Locate the cell with the specified text and output its (X, Y) center coordinate. 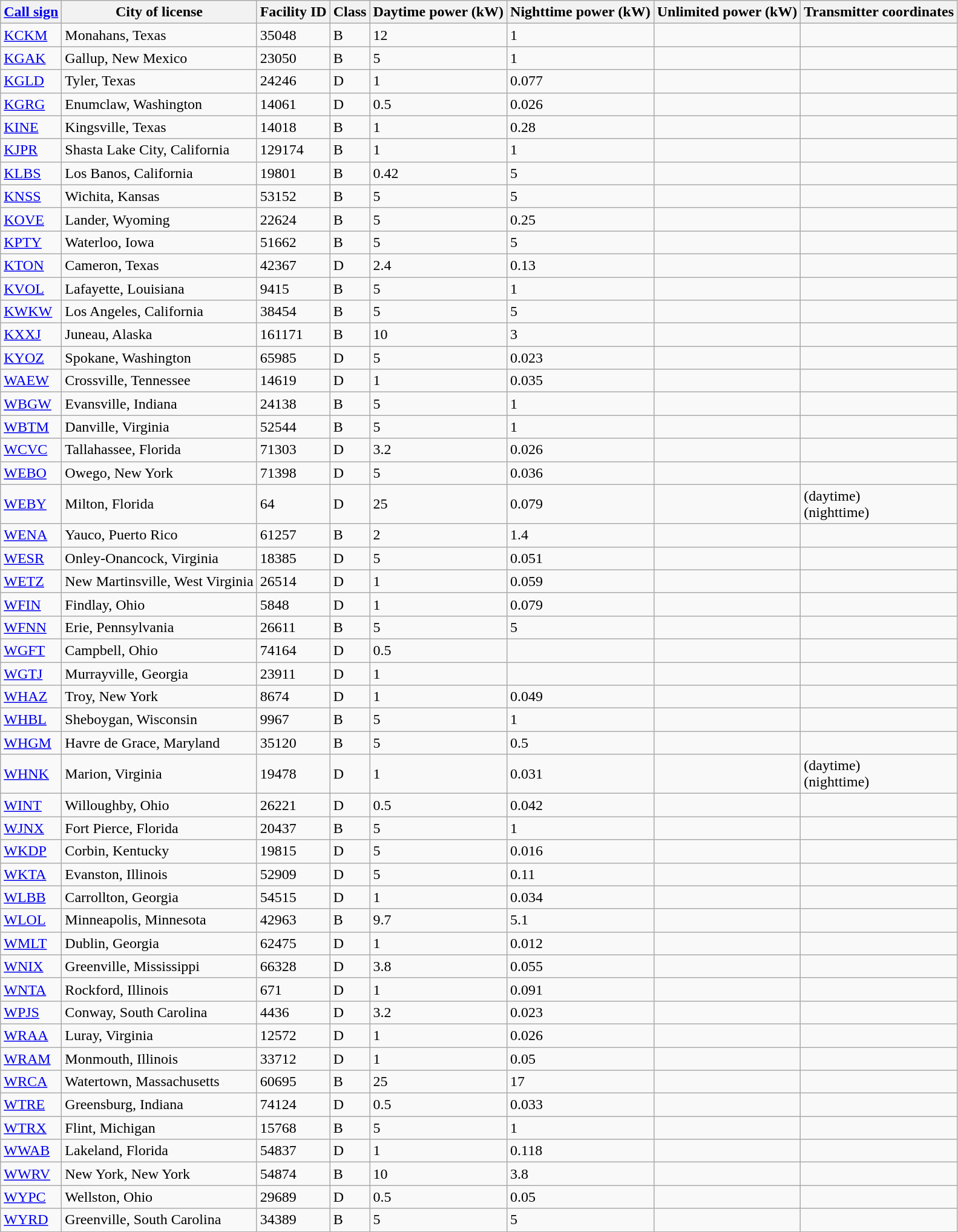
Carrollton, Georgia (159, 897)
WGFT (31, 650)
Owego, New York (159, 473)
Corbin, Kentucky (159, 851)
KNSS (31, 196)
Monmouth, Illinois (159, 1059)
0.049 (581, 697)
33712 (293, 1059)
5.1 (581, 920)
38454 (293, 312)
62475 (293, 943)
WKDP (31, 851)
60695 (293, 1082)
Enumclaw, Washington (159, 104)
WEBY (31, 504)
WETZ (31, 581)
19478 (293, 774)
WKTA (31, 874)
19801 (293, 173)
65985 (293, 358)
WYPC (31, 1197)
Evanston, Illinois (159, 874)
0.035 (581, 381)
Spokane, Washington (159, 358)
KPTY (31, 242)
City of license (159, 12)
0.042 (581, 805)
Los Angeles, California (159, 312)
Tallahassee, Florida (159, 450)
9.7 (438, 920)
9415 (293, 289)
KLBS (31, 173)
Unlimited power (kW) (727, 12)
New Martinsville, West Virginia (159, 581)
Cameron, Texas (159, 265)
WTRX (31, 1128)
0.034 (581, 897)
Call sign (31, 12)
WNTA (31, 989)
WFNN (31, 627)
161171 (293, 335)
Tyler, Texas (159, 81)
KINE (31, 127)
WGTJ (31, 674)
Greenville, Mississippi (159, 966)
42367 (293, 265)
Wichita, Kansas (159, 196)
KVOL (31, 289)
Shasta Lake City, California (159, 150)
35120 (293, 743)
Findlay, Ohio (159, 604)
14619 (293, 381)
Campbell, Ohio (159, 650)
51662 (293, 242)
2.4 (438, 265)
Minneapolis, Minnesota (159, 920)
17 (581, 1082)
Kingsville, Texas (159, 127)
WRAM (31, 1059)
23050 (293, 58)
35048 (293, 35)
15768 (293, 1128)
23911 (293, 674)
WRCA (31, 1082)
42963 (293, 920)
26221 (293, 805)
4436 (293, 1012)
671 (293, 989)
0.25 (581, 219)
Lakeland, Florida (159, 1151)
Nighttime power (kW) (581, 12)
Los Banos, California (159, 173)
54515 (293, 897)
Danville, Virginia (159, 427)
WHNK (31, 774)
0.012 (581, 943)
1.4 (581, 535)
0.077 (581, 81)
KXXJ (31, 335)
Murrayville, Georgia (159, 674)
Flint, Michigan (159, 1128)
0.13 (581, 265)
Monahans, Texas (159, 35)
New York, New York (159, 1174)
KCKM (31, 35)
0.031 (581, 774)
Watertown, Massachusetts (159, 1082)
WHAZ (31, 697)
KJPR (31, 150)
2 (438, 535)
9967 (293, 720)
53152 (293, 196)
WBGW (31, 404)
0.091 (581, 989)
Fort Pierce, Florida (159, 828)
8674 (293, 697)
24138 (293, 404)
Greensburg, Indiana (159, 1105)
Sheboygan, Wisconsin (159, 720)
0.033 (581, 1105)
3 (581, 335)
Facility ID (293, 12)
Troy, New York (159, 697)
26514 (293, 581)
0.118 (581, 1151)
54837 (293, 1151)
WCVC (31, 450)
0.28 (581, 127)
0.055 (581, 966)
0.036 (581, 473)
KTON (31, 265)
Rockford, Illinois (159, 989)
71398 (293, 473)
WWRV (31, 1174)
Yauco, Puerto Rico (159, 535)
24246 (293, 81)
KYOZ (31, 358)
Dublin, Georgia (159, 943)
Juneau, Alaska (159, 335)
Wellston, Ohio (159, 1197)
71303 (293, 450)
WBTM (31, 427)
WHBL (31, 720)
WYRD (31, 1220)
74164 (293, 650)
Daytime power (kW) (438, 12)
Evansville, Indiana (159, 404)
52544 (293, 427)
WMLT (31, 943)
WLBB (31, 897)
26611 (293, 627)
Greenville, South Carolina (159, 1220)
Crossville, Tennessee (159, 381)
WENA (31, 535)
12572 (293, 1035)
0.059 (581, 581)
129174 (293, 150)
18385 (293, 558)
WJNX (31, 828)
Marion, Virginia (159, 774)
52909 (293, 874)
Lander, Wyoming (159, 219)
54874 (293, 1174)
0.11 (581, 874)
Havre de Grace, Maryland (159, 743)
Lafayette, Louisiana (159, 289)
61257 (293, 535)
0.051 (581, 558)
Conway, South Carolina (159, 1012)
0.42 (438, 173)
12 (438, 35)
29689 (293, 1197)
WHGM (31, 743)
Class (350, 12)
5848 (293, 604)
19815 (293, 851)
64 (293, 504)
KGLD (31, 81)
Luray, Virginia (159, 1035)
Onley-Onancock, Virginia (159, 558)
WFIN (31, 604)
KGAK (31, 58)
Transmitter coordinates (879, 12)
WAEW (31, 381)
Gallup, New Mexico (159, 58)
WLOL (31, 920)
WRAA (31, 1035)
KWKW (31, 312)
WTRE (31, 1105)
20437 (293, 828)
WESR (31, 558)
66328 (293, 966)
Willoughby, Ohio (159, 805)
Erie, Pennsylvania (159, 627)
74124 (293, 1105)
0.016 (581, 851)
KGRG (31, 104)
WEBO (31, 473)
WWAB (31, 1151)
Waterloo, Iowa (159, 242)
14061 (293, 104)
WNIX (31, 966)
14018 (293, 127)
KOVE (31, 219)
Milton, Florida (159, 504)
WPJS (31, 1012)
34389 (293, 1220)
WINT (31, 805)
22624 (293, 219)
